Identify which cell holds the provided text, then report its (x, y) central coordinate. 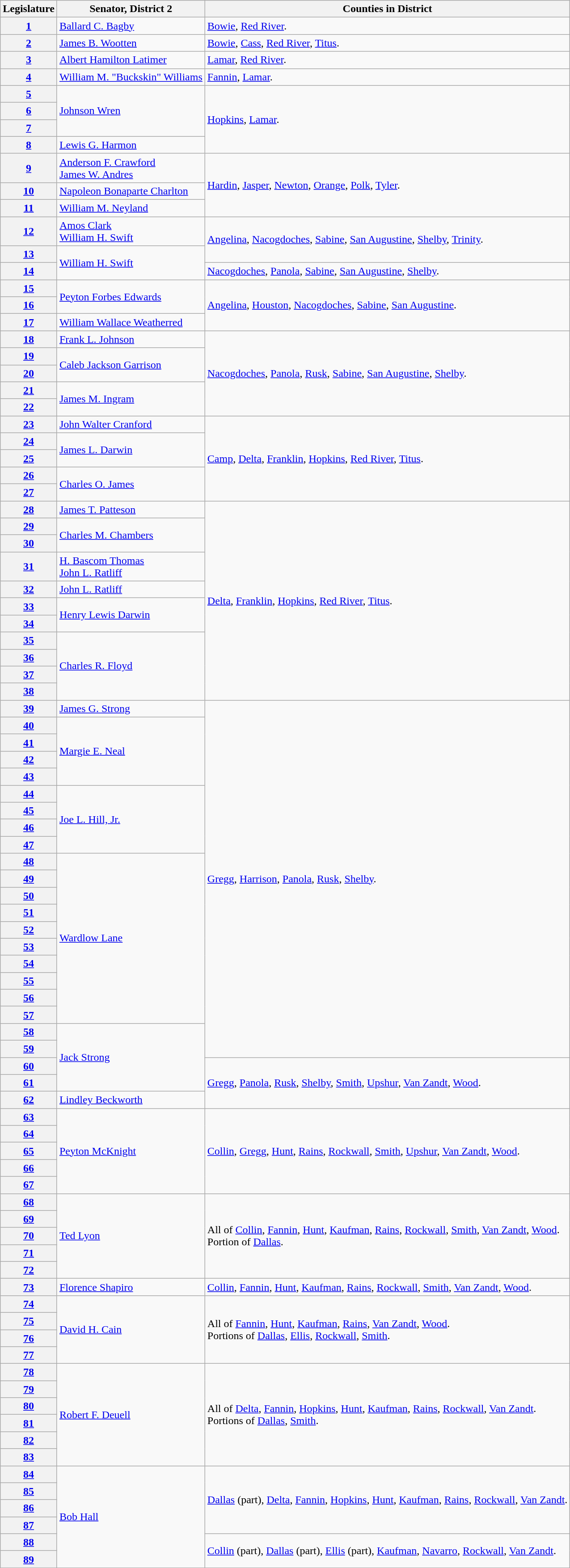
24 (29, 441)
Hopkins, Lamar. (387, 119)
22 (29, 407)
86 (29, 1508)
Charles M. Chambers (131, 535)
Peyton Forbes Edwards (131, 297)
Wardlow Lane (131, 939)
38 (29, 691)
Lindley Beckworth (131, 1100)
62 (29, 1100)
16 (29, 305)
64 (29, 1134)
52 (29, 930)
74 (29, 1304)
James L. Darwin (131, 450)
28 (29, 509)
6 (29, 111)
Peyton McKnight (131, 1151)
70 (29, 1236)
Legislature (29, 9)
William M. Neyland (131, 208)
Gregg, Harrison, Panola, Rusk, Shelby. (387, 879)
Lewis G. Harmon (131, 145)
46 (29, 828)
All of Collin, Fannin, Hunt, Kaufman, Rains, Rockwall, Smith, Van Zandt, Wood.Portion of Dallas. (387, 1236)
82 (29, 1440)
36 (29, 658)
81 (29, 1423)
50 (29, 896)
63 (29, 1117)
61 (29, 1083)
67 (29, 1185)
Anderson F. CrawfordJames W. Andres (131, 168)
55 (29, 981)
31 (29, 567)
4 (29, 77)
85 (29, 1491)
7 (29, 128)
76 (29, 1338)
Napoleon Bonaparte Charlton (131, 191)
5 (29, 94)
Charles O. James (131, 484)
Fannin, Lamar. (387, 77)
Collin (part), Dallas (part), Ellis (part), Kaufman, Navarro, Rockwall, Van Zandt. (387, 1551)
57 (29, 1015)
Nacogdoches, Panola, Sabine, San Augustine, Shelby. (387, 271)
78 (29, 1372)
32 (29, 590)
42 (29, 759)
Counties in District (387, 9)
Henry Lewis Darwin (131, 615)
72 (29, 1270)
All of Fannin, Hunt, Kaufman, Rains, Van Zandt, Wood.Portions of Dallas, Ellis, Rockwall, Smith. (387, 1329)
56 (29, 998)
40 (29, 725)
54 (29, 964)
Jack Strong (131, 1057)
68 (29, 1202)
60 (29, 1066)
9 (29, 168)
Margie E. Neal (131, 751)
65 (29, 1151)
Johnson Wren (131, 111)
83 (29, 1457)
41 (29, 742)
2 (29, 43)
Charles R. Floyd (131, 666)
53 (29, 947)
20 (29, 373)
Senator, District 2 (131, 9)
18 (29, 339)
89 (29, 1559)
69 (29, 1219)
58 (29, 1032)
45 (29, 811)
H. Bascom ThomasJohn L. Ratliff (131, 567)
13 (29, 254)
Joe L. Hill, Jr. (131, 819)
John Walter Cranford (131, 424)
87 (29, 1525)
Ballard C. Bagby (131, 26)
15 (29, 288)
29 (29, 527)
21 (29, 390)
14 (29, 271)
James M. Ingram (131, 399)
17 (29, 322)
88 (29, 1542)
Albert Hamilton Latimer (131, 60)
10 (29, 191)
49 (29, 879)
Dallas (part), Delta, Fannin, Hopkins, Hunt, Kaufman, Rains, Rockwall, Van Zandt. (387, 1500)
75 (29, 1321)
James G. Strong (131, 708)
Angelina, Houston, Nacogdoches, Sabine, San Augustine. (387, 305)
Angelina, Nacogdoches, Sabine, San Augustine, Shelby, Trinity. (387, 240)
Frank L. Johnson (131, 339)
11 (29, 208)
Ted Lyon (131, 1236)
Lamar, Red River. (387, 60)
David H. Cain (131, 1329)
39 (29, 708)
Caleb Jackson Garrison (131, 365)
73 (29, 1287)
34 (29, 624)
Bob Hall (131, 1517)
79 (29, 1389)
William M. "Buckskin" Williams (131, 77)
3 (29, 60)
Gregg, Panola, Rusk, Shelby, Smith, Upshur, Van Zandt, Wood. (387, 1083)
Bowie, Red River. (387, 26)
8 (29, 145)
William Wallace Weatherred (131, 322)
Robert F. Deuell (131, 1415)
47 (29, 845)
51 (29, 913)
27 (29, 492)
James B. Wootten (131, 43)
Collin, Gregg, Hunt, Rains, Rockwall, Smith, Upshur, Van Zandt, Wood. (387, 1151)
Delta, Franklin, Hopkins, Red River, Titus. (387, 600)
James T. Patteson (131, 509)
66 (29, 1168)
80 (29, 1406)
William H. Swift (131, 263)
1 (29, 26)
59 (29, 1049)
48 (29, 862)
43 (29, 776)
19 (29, 356)
All of Delta, Fannin, Hopkins, Hunt, Kaufman, Rains, Rockwall, Van Zandt.Portions of Dallas, Smith. (387, 1415)
44 (29, 793)
25 (29, 458)
12 (29, 231)
30 (29, 544)
84 (29, 1474)
Nacogdoches, Panola, Rusk, Sabine, San Augustine, Shelby. (387, 373)
37 (29, 674)
77 (29, 1355)
35 (29, 641)
Camp, Delta, Franklin, Hopkins, Red River, Titus. (387, 458)
Amos ClarkWilliam H. Swift (131, 231)
Bowie, Cass, Red River, Titus. (387, 43)
John L. Ratliff (131, 590)
Florence Shapiro (131, 1287)
26 (29, 475)
Hardin, Jasper, Newton, Orange, Polk, Tyler. (387, 185)
71 (29, 1253)
33 (29, 607)
Collin, Fannin, Hunt, Kaufman, Rains, Rockwall, Smith, Van Zandt, Wood. (387, 1287)
23 (29, 424)
